Scan for the cell matching the given text and deliver its [X, Y] coordinate at center. 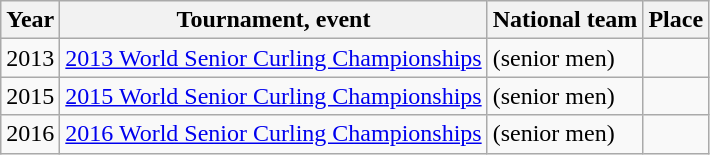
Tournament, event [274, 20]
2015 [30, 96]
Year [30, 20]
2016 [30, 134]
2013 World Senior Curling Championships [274, 58]
2013 [30, 58]
2015 World Senior Curling Championships [274, 96]
2016 World Senior Curling Championships [274, 134]
Place [676, 20]
National team [565, 20]
